Pinpoint the cell where the given text exists, returning its [x, y] midpoint coordinate. 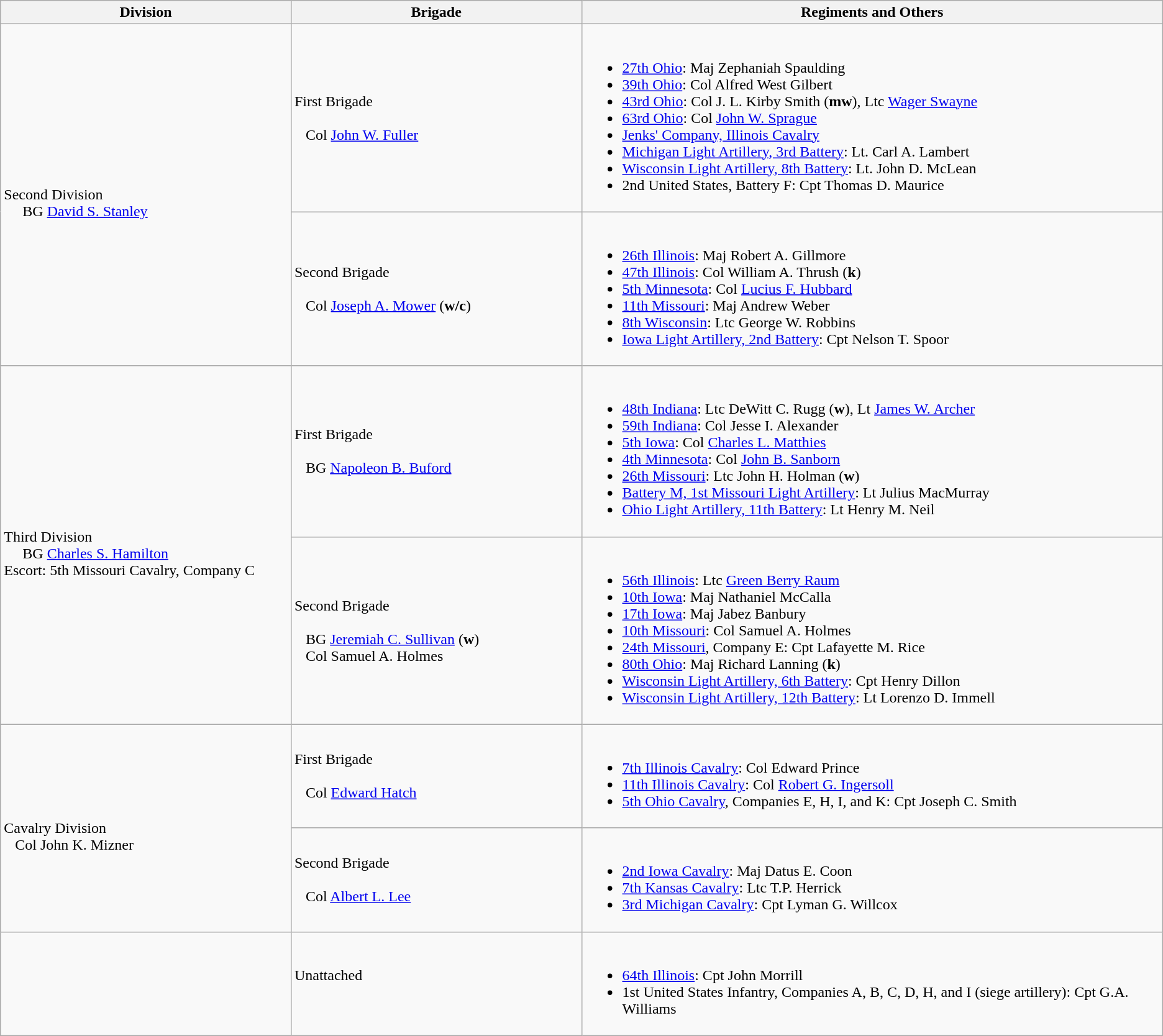
Unattached [436, 984]
Regiments and Others [872, 12]
First Brigade Col John W. Fuller [436, 118]
First Brigade Col Edward Hatch [436, 776]
Third Division BG Charles S. HamiltonEscort: 5th Missouri Cavalry, Company C [146, 545]
7th Illinois Cavalry: Col Edward Prince11th Illinois Cavalry: Col Robert G. Ingersoll5th Ohio Cavalry, Companies E, H, I, and K: Cpt Joseph C. Smith [872, 776]
Second Brigade Col Joseph A. Mower (w/c) [436, 289]
Second Brigade BG Jeremiah C. Sullivan (w) Col Samuel A. Holmes [436, 630]
Brigade [436, 12]
Division [146, 12]
2nd Iowa Cavalry: Maj Datus E. Coon7th Kansas Cavalry: Ltc T.P. Herrick3rd Michigan Cavalry: Cpt Lyman G. Willcox [872, 879]
First Brigade BG Napoleon B. Buford [436, 451]
Cavalry Division Col John K. Mizner [146, 828]
64th Illinois: Cpt John Morrill1st United States Infantry, Companies A, B, C, D, H, and I (siege artillery): Cpt G.A. Williams [872, 984]
Second Division BG David S. Stanley [146, 195]
Second Brigade Col Albert L. Lee [436, 879]
